Return the (X, Y) coordinate for the center point of the cell that contains the specified text.  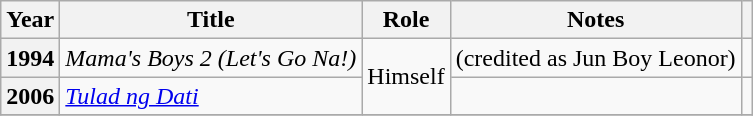
Himself (406, 77)
Title (211, 20)
2006 (30, 96)
Notes (596, 20)
1994 (30, 58)
Tulad ng Dati (211, 96)
Mama's Boys 2 (Let's Go Na!) (211, 58)
(credited as Jun Boy Leonor) (596, 58)
Year (30, 20)
Role (406, 20)
